Find where the given text appears and provide that cell's center as [x, y] coordinate. 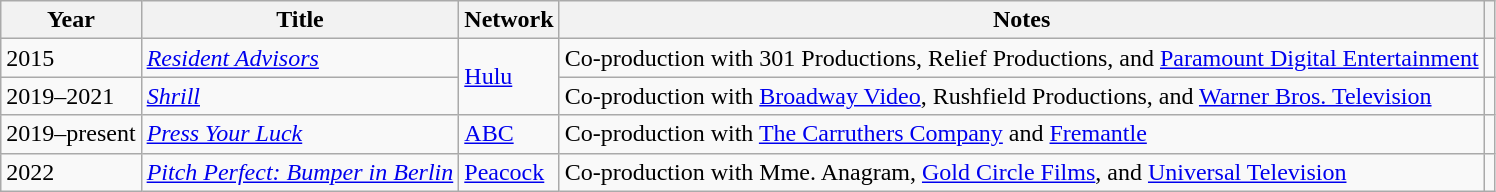
Co-production with Mme. Anagram, Gold Circle Films, and Universal Television [1022, 172]
Peacock [509, 172]
2019–2021 [71, 96]
Title [300, 20]
Notes [1022, 20]
Press Your Luck [300, 134]
Shrill [300, 96]
Year [71, 20]
Co-production with 301 Productions, Relief Productions, and Paramount Digital Entertainment [1022, 58]
2022 [71, 172]
ABC [509, 134]
Resident Advisors [300, 58]
Pitch Perfect: Bumper in Berlin [300, 172]
Co-production with The Carruthers Company and Fremantle [1022, 134]
2015 [71, 58]
Network [509, 20]
2019–present [71, 134]
Hulu [509, 77]
Co-production with Broadway Video, Rushfield Productions, and Warner Bros. Television [1022, 96]
